Capture the cell that displays the provided text and extract its (x, y) central coordinate. 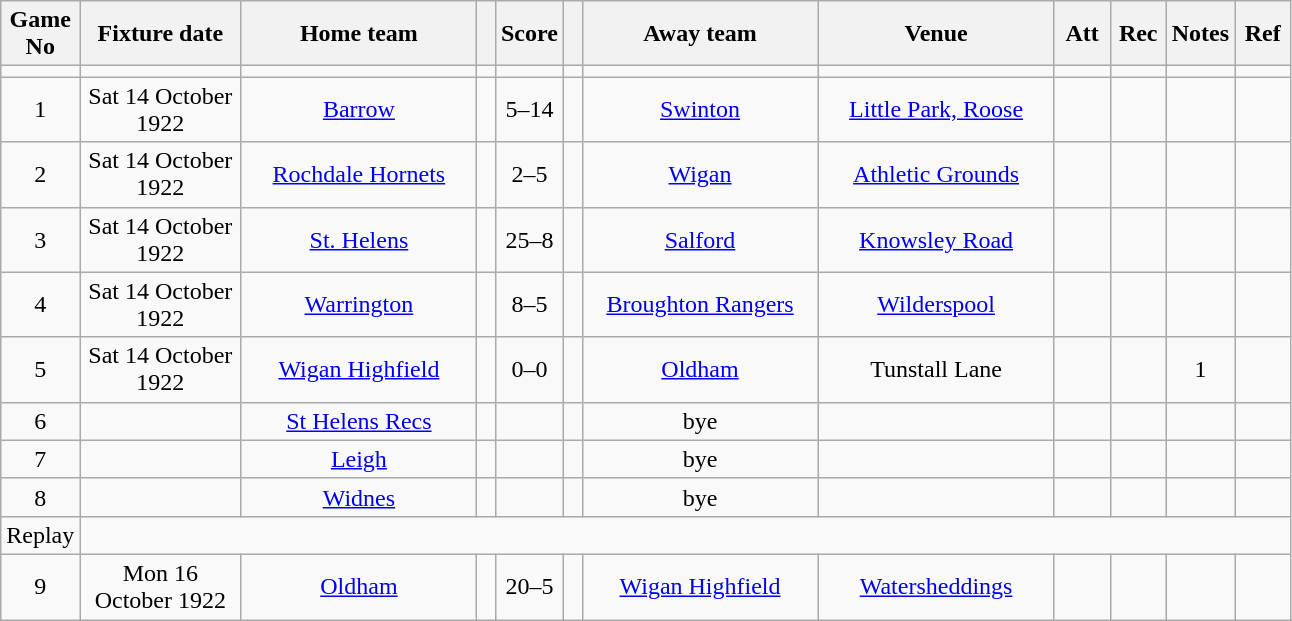
Notes (1200, 34)
Knowsley Road (936, 240)
Game No (40, 34)
Home team (359, 34)
Widnes (359, 497)
Tunstall Lane (936, 370)
25–8 (529, 240)
20–5 (529, 586)
5–14 (529, 110)
0–0 (529, 370)
Away team (700, 34)
Athletic Grounds (936, 174)
Broughton Rangers (700, 304)
Att (1082, 34)
Ref (1263, 34)
7 (40, 459)
2–5 (529, 174)
Replay (40, 535)
2 (40, 174)
9 (40, 586)
8–5 (529, 304)
Wilderspool (936, 304)
Fixture date (160, 34)
Little Park, Roose (936, 110)
3 (40, 240)
Swinton (700, 110)
Venue (936, 34)
5 (40, 370)
St Helens Recs (359, 421)
Wigan (700, 174)
Barrow (359, 110)
4 (40, 304)
Salford (700, 240)
Rec (1138, 34)
Watersheddings (936, 586)
Leigh (359, 459)
Mon 16 October 1922 (160, 586)
St. Helens (359, 240)
8 (40, 497)
Rochdale Hornets (359, 174)
6 (40, 421)
Warrington (359, 304)
Score (529, 34)
